Output the (X, Y) coordinate of the center of the cell containing the given text.  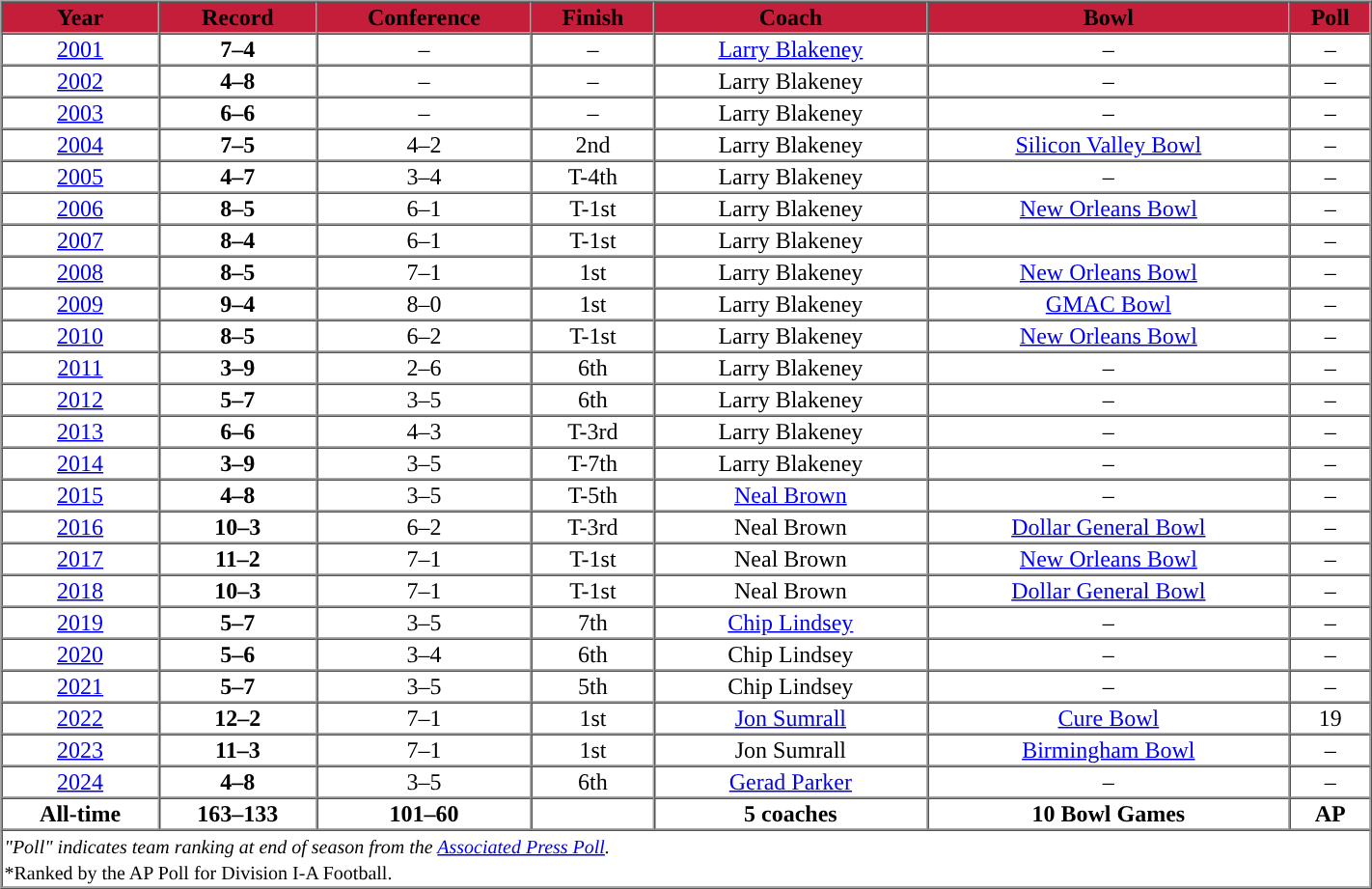
7th (592, 622)
2024 (81, 782)
2022 (81, 718)
8–0 (425, 303)
All-time (81, 813)
5 coaches (791, 813)
T-7th (592, 463)
2001 (81, 48)
11–2 (237, 558)
Silicon Valley Bowl (1109, 145)
2013 (81, 431)
"Poll" indicates team ranking at end of season from the Associated Press Poll. *Ranked by the AP Poll for Division I-A Football. (687, 859)
4–3 (425, 431)
5–6 (237, 654)
7–5 (237, 145)
2019 (81, 622)
Finish (592, 17)
T-4th (592, 176)
Record (237, 17)
2023 (81, 749)
Birmingham Bowl (1109, 749)
2008 (81, 272)
Bowl (1109, 17)
2010 (81, 336)
4–7 (237, 176)
2017 (81, 558)
19 (1331, 718)
163–133 (237, 813)
Year (81, 17)
Cure Bowl (1109, 718)
7–4 (237, 48)
2011 (81, 367)
2005 (81, 176)
5th (592, 685)
GMAC Bowl (1109, 303)
T-5th (592, 494)
2–6 (425, 367)
2002 (81, 81)
2016 (81, 527)
9–4 (237, 303)
2012 (81, 400)
10 Bowl Games (1109, 813)
2007 (81, 239)
8–4 (237, 239)
2nd (592, 145)
AP (1331, 813)
2006 (81, 208)
4–2 (425, 145)
Conference (425, 17)
101–60 (425, 813)
2015 (81, 494)
12–2 (237, 718)
Poll (1331, 17)
2009 (81, 303)
Coach (791, 17)
2004 (81, 145)
2020 (81, 654)
Gerad Parker (791, 782)
11–3 (237, 749)
2021 (81, 685)
2018 (81, 591)
2014 (81, 463)
2003 (81, 112)
